Locate the cell with the specified text and output its [X, Y] center coordinate. 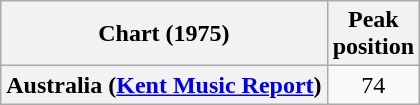
Chart (1975) [164, 34]
Australia (Kent Music Report) [164, 85]
74 [373, 85]
Peakposition [373, 34]
